Detect which cell encompasses the target text, then output its [x, y] center coordinate. 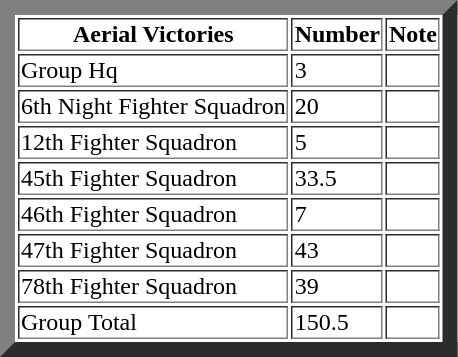
5 [338, 142]
12th Fighter Squadron [154, 142]
Note [413, 34]
Group Hq [154, 70]
47th Fighter Squadron [154, 250]
150.5 [338, 322]
Number [338, 34]
45th Fighter Squadron [154, 178]
20 [338, 106]
6th Night Fighter Squadron [154, 106]
78th Fighter Squadron [154, 286]
46th Fighter Squadron [154, 214]
43 [338, 250]
Group Total [154, 322]
39 [338, 286]
3 [338, 70]
Aerial Victories [154, 34]
33.5 [338, 178]
7 [338, 214]
